Locate the cell with the specified text and output its [X, Y] center coordinate. 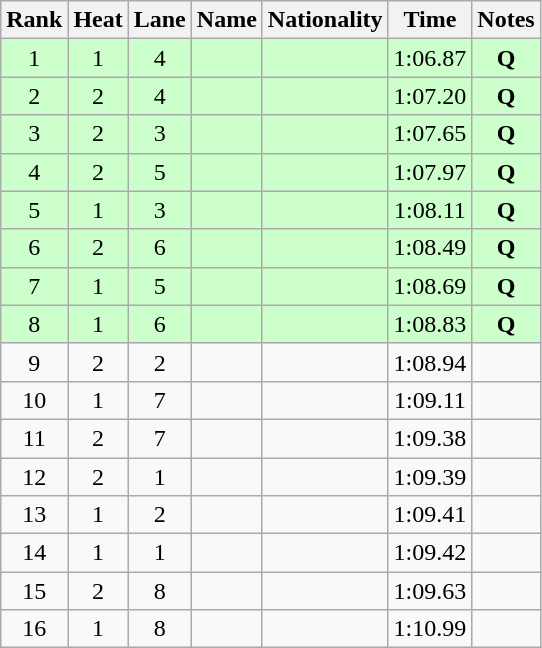
Heat [98, 20]
1:09.63 [430, 591]
Rank [34, 20]
1:09.11 [430, 400]
14 [34, 553]
Lane [160, 20]
1:08.49 [430, 248]
13 [34, 515]
1:07.20 [430, 96]
1:08.11 [430, 210]
Name [226, 20]
15 [34, 591]
1:08.69 [430, 286]
1:07.97 [430, 172]
1:10.99 [430, 629]
11 [34, 438]
1:09.42 [430, 553]
1:09.39 [430, 477]
9 [34, 362]
1:08.94 [430, 362]
1:06.87 [430, 58]
1:09.38 [430, 438]
10 [34, 400]
12 [34, 477]
1:08.83 [430, 324]
1:07.65 [430, 134]
Nationality [325, 20]
Notes [506, 20]
16 [34, 629]
Time [430, 20]
1:09.41 [430, 515]
